Output the [X, Y] coordinate of the center of the cell containing the given text.  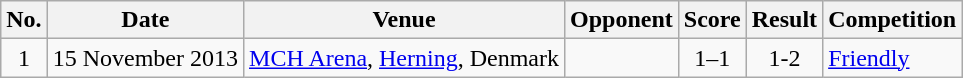
No. [24, 20]
Competition [892, 20]
Friendly [892, 58]
Result [784, 20]
Date [145, 20]
15 November 2013 [145, 58]
1-2 [784, 58]
MCH Arena, Herning, Denmark [404, 58]
Venue [404, 20]
Opponent [622, 20]
Score [712, 20]
1 [24, 58]
1–1 [712, 58]
